Detect which cell encompasses the target text, then output its (x, y) center coordinate. 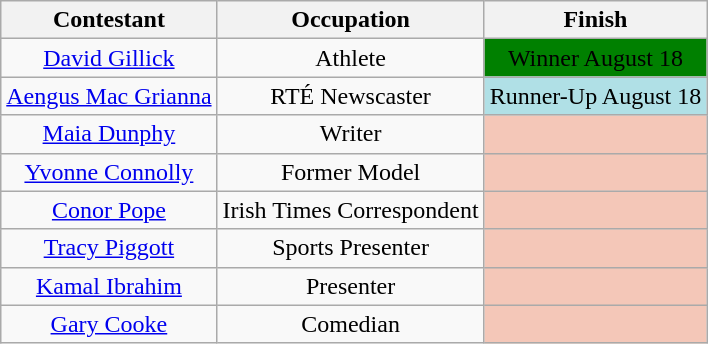
Writer (350, 134)
Yvonne Connolly (109, 172)
Contestant (109, 20)
Former Model (350, 172)
Athlete (350, 58)
Occupation (350, 20)
Comedian (350, 324)
Irish Times Correspondent (350, 210)
Tracy Piggott (109, 248)
Gary Cooke (109, 324)
Winner August 18 (596, 58)
Presenter (350, 286)
Conor Pope (109, 210)
Maia Dunphy (109, 134)
Runner-Up August 18 (596, 96)
Sports Presenter (350, 248)
Kamal Ibrahim (109, 286)
RTÉ Newscaster (350, 96)
Aengus Mac Grianna (109, 96)
Finish (596, 20)
David Gillick (109, 58)
